Return the [x, y] coordinate for the center point of the cell that contains the specified text.  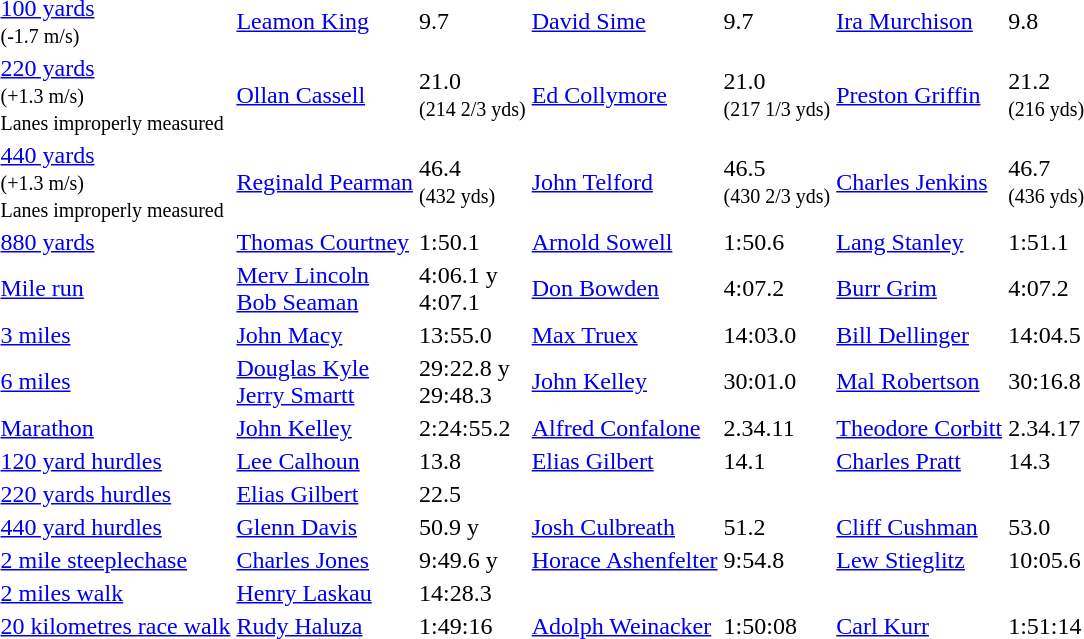
Arnold Sowell [624, 242]
Glenn Davis [325, 527]
Alfred Confalone [624, 428]
Lew Stieglitz [920, 560]
Henry Laskau [325, 593]
Charles Pratt [920, 461]
Douglas Kyle Jerry Smartt [325, 382]
Ed Collymore [624, 95]
Theodore Corbitt [920, 428]
9:54.8 [777, 560]
51.2 [777, 527]
1:50.1 [473, 242]
13:55.0 [473, 335]
Don Bowden [624, 288]
Merv Lincoln Bob Seaman [325, 288]
30:01.0 [777, 382]
Charles Jones [325, 560]
14:28.3 [473, 593]
Ollan Cassell [325, 95]
2.34.11 [777, 428]
John Telford [624, 182]
46.4(432 yds) [473, 182]
Horace Ashenfelter [624, 560]
9:49.6 y [473, 560]
14.1 [777, 461]
John Macy [325, 335]
Charles Jenkins [920, 182]
29:22.8 y29:48.3 [473, 382]
4:07.2 [777, 288]
Josh Culbreath [624, 527]
50.9 y [473, 527]
Lee Calhoun [325, 461]
Reginald Pearman [325, 182]
2:24:55.2 [473, 428]
4:06.1 y4:07.1 [473, 288]
Max Truex [624, 335]
Bill Dellinger [920, 335]
Preston Griffin [920, 95]
Thomas Courtney [325, 242]
14:03.0 [777, 335]
46.5(430 2/3 yds) [777, 182]
Cliff Cushman [920, 527]
Lang Stanley [920, 242]
Mal Robertson [920, 382]
21.0(214 2/3 yds) [473, 95]
Burr Grim [920, 288]
21.0(217 1/3 yds) [777, 95]
13.8 [473, 461]
22.5 [473, 494]
1:50.6 [777, 242]
